Scan for the cell matching the given text and deliver its (x, y) coordinate at center. 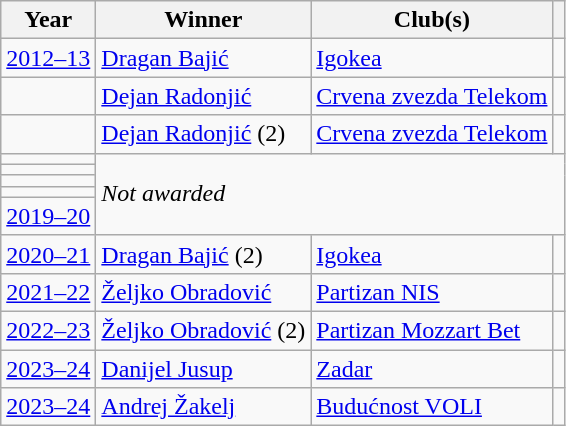
Željko Obradović (204, 292)
2012–13 (48, 58)
2021–22 (48, 292)
Dragan Bajić (2) (204, 254)
Year (48, 20)
Dejan Radonjić (204, 96)
Danijel Jusup (204, 369)
Partizan Mozzart Bet (432, 330)
Željko Obradović (2) (204, 330)
Andrej Žakelj (204, 407)
Dejan Radonjić (2) (204, 134)
Zadar (432, 369)
Partizan NIS (432, 292)
2020–21 (48, 254)
Not awarded (330, 194)
Club(s) (432, 20)
2022–23 (48, 330)
Dragan Bajić (204, 58)
2019–20 (48, 216)
Budućnost VOLI (432, 407)
Winner (204, 20)
